For the text-containing cell, return its midpoint in [X, Y] coordinate format. 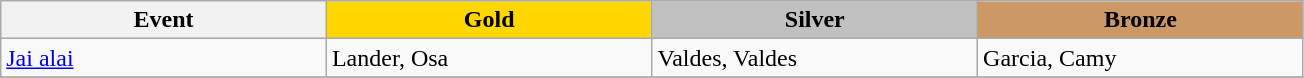
Jai alai [164, 58]
Event [164, 20]
Garcia, Camy [1141, 58]
Gold [489, 20]
Lander, Osa [489, 58]
Bronze [1141, 20]
Silver [815, 20]
Valdes, Valdes [815, 58]
